Extract the [X, Y] coordinate from the center of the cell holding the provided text.  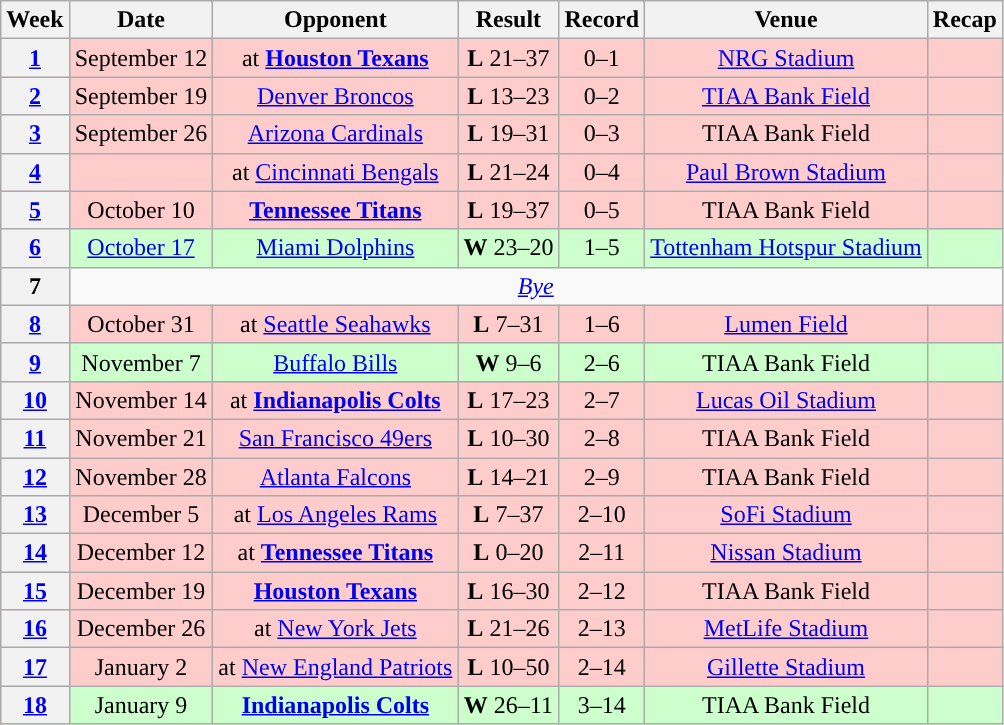
Arizona Cardinals [336, 134]
October 17 [141, 248]
L 10–30 [508, 438]
8 [35, 324]
2–9 [602, 477]
Buffalo Bills [336, 362]
0–2 [602, 96]
at Tennessee Titans [336, 553]
2–7 [602, 400]
L 19–37 [508, 210]
L 13–23 [508, 96]
Opponent [336, 20]
L 7–31 [508, 324]
4 [35, 172]
Miami Dolphins [336, 248]
Result [508, 20]
L 10–50 [508, 667]
3 [35, 134]
L 21–24 [508, 172]
1–5 [602, 248]
Week [35, 20]
San Francisco 49ers [336, 438]
13 [35, 515]
2–14 [602, 667]
Nissan Stadium [786, 553]
Tennessee Titans [336, 210]
December 5 [141, 515]
L 19–31 [508, 134]
November 28 [141, 477]
January 2 [141, 667]
2–8 [602, 438]
5 [35, 210]
Houston Texans [336, 591]
1–6 [602, 324]
L 21–26 [508, 629]
0–1 [602, 58]
December 19 [141, 591]
MetLife Stadium [786, 629]
at Los Angeles Rams [336, 515]
7 [35, 286]
SoFi Stadium [786, 515]
L 14–21 [508, 477]
6 [35, 248]
December 26 [141, 629]
November 7 [141, 362]
11 [35, 438]
L 21–37 [508, 58]
Paul Brown Stadium [786, 172]
15 [35, 591]
Tottenham Hotspur Stadium [786, 248]
3–14 [602, 705]
2–12 [602, 591]
at New York Jets [336, 629]
L 16–30 [508, 591]
1 [35, 58]
September 26 [141, 134]
October 10 [141, 210]
September 19 [141, 96]
at Seattle Seahawks [336, 324]
Recap [964, 20]
at New England Patriots [336, 667]
2–13 [602, 629]
Record [602, 20]
W 23–20 [508, 248]
9 [35, 362]
at Indianapolis Colts [336, 400]
0–5 [602, 210]
Lucas Oil Stadium [786, 400]
W 9–6 [508, 362]
2–6 [602, 362]
September 12 [141, 58]
December 12 [141, 553]
January 9 [141, 705]
Atlanta Falcons [336, 477]
17 [35, 667]
Indianapolis Colts [336, 705]
L 17–23 [508, 400]
Date [141, 20]
2 [35, 96]
NRG Stadium [786, 58]
November 21 [141, 438]
at Cincinnati Bengals [336, 172]
L 7–37 [508, 515]
18 [35, 705]
Denver Broncos [336, 96]
October 31 [141, 324]
at Houston Texans [336, 58]
2–10 [602, 515]
L 0–20 [508, 553]
Venue [786, 20]
16 [35, 629]
W 26–11 [508, 705]
10 [35, 400]
2–11 [602, 553]
0–4 [602, 172]
Bye [536, 286]
0–3 [602, 134]
12 [35, 477]
Lumen Field [786, 324]
14 [35, 553]
November 14 [141, 400]
Gillette Stadium [786, 667]
